Extract the [x, y] coordinate from the center of the cell holding the provided text.  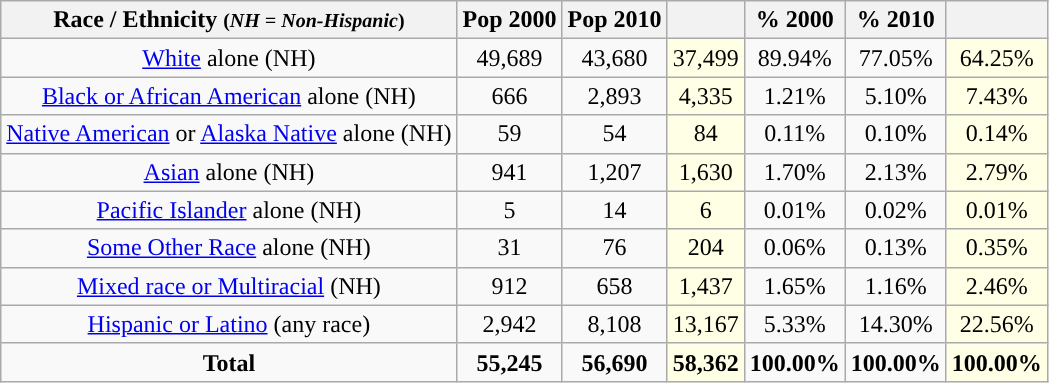
6 [706, 210]
% 2000 [794, 20]
5 [510, 210]
1,437 [706, 286]
Race / Ethnicity (NH = Non-Hispanic) [229, 20]
941 [510, 172]
58,362 [706, 362]
Pop 2010 [614, 20]
0.11% [794, 134]
37,499 [706, 58]
2.79% [996, 172]
55,245 [510, 362]
59 [510, 134]
Asian alone (NH) [229, 172]
5.33% [794, 324]
14 [614, 210]
Native American or Alaska Native alone (NH) [229, 134]
76 [614, 248]
4,335 [706, 96]
2.46% [996, 286]
14.30% [896, 324]
0.10% [896, 134]
0.35% [996, 248]
Pop 2000 [510, 20]
Hispanic or Latino (any race) [229, 324]
2,942 [510, 324]
54 [614, 134]
912 [510, 286]
49,689 [510, 58]
0.02% [896, 210]
2.13% [896, 172]
658 [614, 286]
0.06% [794, 248]
43,680 [614, 58]
White alone (NH) [229, 58]
Pacific Islander alone (NH) [229, 210]
Total [229, 362]
Mixed race or Multiracial (NH) [229, 286]
1.21% [794, 96]
5.10% [896, 96]
56,690 [614, 362]
Black or African American alone (NH) [229, 96]
1,207 [614, 172]
22.56% [996, 324]
1.70% [794, 172]
204 [706, 248]
84 [706, 134]
8,108 [614, 324]
64.25% [996, 58]
31 [510, 248]
0.13% [896, 248]
77.05% [896, 58]
666 [510, 96]
2,893 [614, 96]
7.43% [996, 96]
89.94% [794, 58]
1.65% [794, 286]
% 2010 [896, 20]
13,167 [706, 324]
1,630 [706, 172]
Some Other Race alone (NH) [229, 248]
0.14% [996, 134]
1.16% [896, 286]
